Return [X, Y] of the center of cell containing provided text 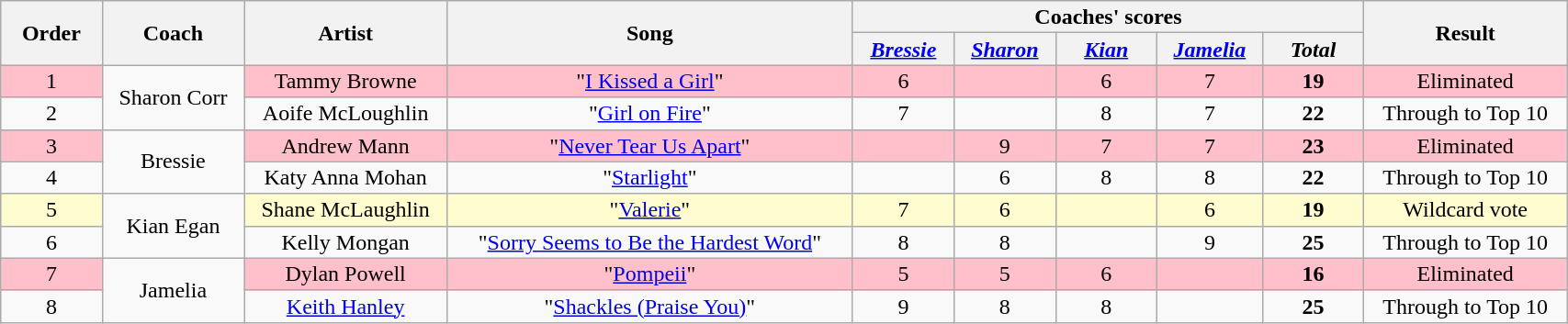
Total [1313, 50]
Dylan Powell [345, 274]
Sharon Corr [173, 97]
Andrew Mann [345, 145]
"Shackles (Praise You)" [650, 307]
Kian [1106, 50]
Shane McLaughlin [345, 209]
Song [650, 33]
"Sorry Seems to Be the Hardest Word" [650, 242]
23 [1313, 145]
4 [51, 178]
3 [51, 145]
Wildcard vote [1466, 209]
16 [1313, 274]
1 [51, 81]
Tammy Browne [345, 81]
Aoife McLoughlin [345, 114]
Kelly Mongan [345, 242]
Sharon [1005, 50]
"Girl on Fire" [650, 114]
Katy Anna Mohan [345, 178]
Coaches' scores [1108, 17]
Result [1466, 33]
"Pompeii" [650, 274]
Coach [173, 33]
2 [51, 114]
Kian Egan [173, 226]
Keith Hanley [345, 307]
"Never Tear Us Apart" [650, 145]
Order [51, 33]
Artist [345, 33]
"Starlight" [650, 178]
"I Kissed a Girl" [650, 81]
"Valerie" [650, 209]
